Pinpoint the cell where the given text exists, returning its (X, Y) midpoint coordinate. 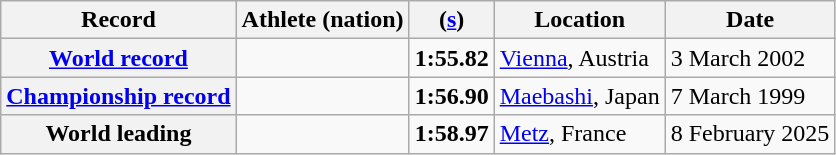
1:55.82 (452, 58)
Vienna, Austria (580, 58)
Record (118, 20)
8 February 2025 (750, 134)
(s) (452, 20)
7 March 1999 (750, 96)
Maebashi, Japan (580, 96)
Metz, France (580, 134)
Championship record (118, 96)
World record (118, 58)
1:58.97 (452, 134)
3 March 2002 (750, 58)
World leading (118, 134)
Athlete (nation) (322, 20)
Date (750, 20)
1:56.90 (452, 96)
Location (580, 20)
